Search for the cell housing the specified text and yield its [x, y] center coordinate. 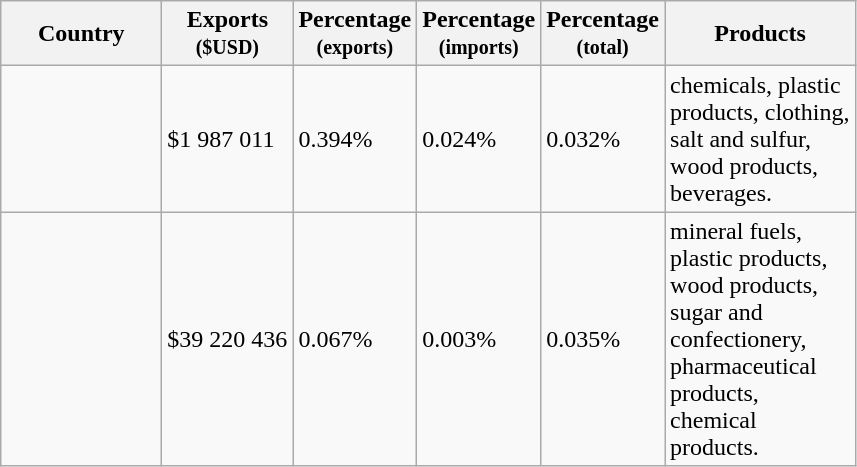
Percentage (imports) [479, 34]
0.032% [603, 139]
mineral fuels, plastic products, wood products, sugar and confectionery, pharmaceutical products, chemical products. [760, 339]
0.394% [355, 139]
chemicals, plastic products, clothing, salt and sulfur, wood products, beverages. [760, 139]
Exports ($USD) [228, 34]
0.035% [603, 339]
0.024% [479, 139]
Percentage (total) [603, 34]
Country [82, 34]
Products [760, 34]
Percentage (exports) [355, 34]
$1 987 011 [228, 139]
0.003% [479, 339]
0.067% [355, 339]
$39 220 436 [228, 339]
